Find where the given text appears and provide that cell's center as (x, y) coordinate. 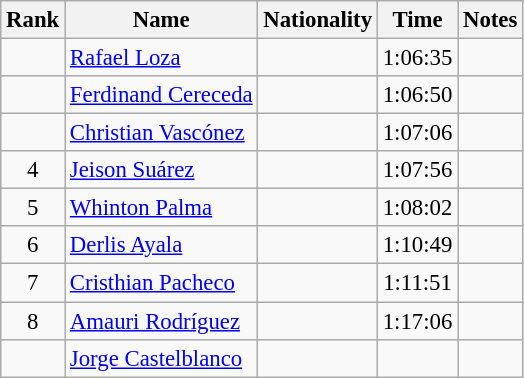
Rafael Loza (162, 58)
1:07:56 (417, 170)
Derlis Ayala (162, 245)
1:07:06 (417, 133)
Jorge Castelblanco (162, 358)
Name (162, 20)
1:06:35 (417, 58)
1:06:50 (417, 95)
Christian Vascónez (162, 133)
Amauri Rodríguez (162, 321)
Time (417, 20)
1:10:49 (417, 245)
5 (33, 208)
Whinton Palma (162, 208)
8 (33, 321)
Notes (490, 20)
Nationality (318, 20)
Rank (33, 20)
1:11:51 (417, 283)
4 (33, 170)
Cristhian Pacheco (162, 283)
7 (33, 283)
Jeison Suárez (162, 170)
6 (33, 245)
1:08:02 (417, 208)
Ferdinand Cereceda (162, 95)
1:17:06 (417, 321)
